Locate the cell with the specified text and output its (X, Y) center coordinate. 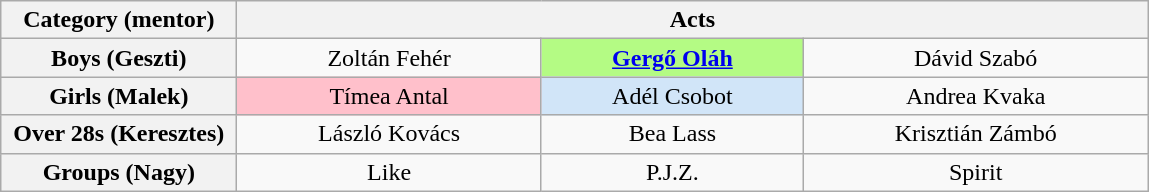
Groups (Nagy) (119, 172)
Over 28s (Keresztes) (119, 134)
P.J.Z. (672, 172)
Tímea Antal (390, 96)
Dávid Szabó (976, 58)
Krisztián Zámbó (976, 134)
Category (mentor) (119, 20)
Spirit (976, 172)
Adél Csobot (672, 96)
Andrea Kvaka (976, 96)
Gergő Oláh (672, 58)
Bea Lass (672, 134)
Zoltán Fehér (390, 58)
Boys (Geszti) (119, 58)
Like (390, 172)
Acts (692, 20)
László Kovács (390, 134)
Girls (Malek) (119, 96)
